Pinpoint the cell where the given text exists, returning its (X, Y) midpoint coordinate. 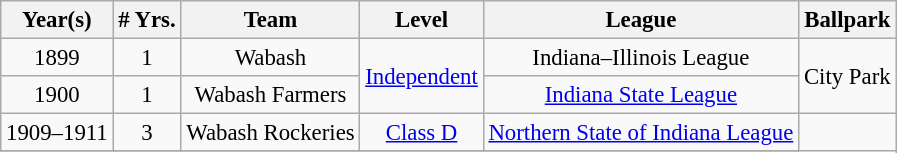
1899 (57, 58)
Year(s) (57, 20)
Wabash (270, 58)
City Park (848, 76)
Independent (422, 76)
Ballpark (848, 20)
1900 (57, 95)
League (640, 20)
Level (422, 20)
Indiana State League (640, 95)
# Yrs. (147, 20)
Indiana–Illinois League (640, 58)
Class D (422, 133)
Team (270, 20)
Wabash Farmers (270, 95)
3 (147, 133)
Northern State of Indiana League (640, 133)
1909–1911 (57, 133)
Wabash Rockeries (270, 133)
